Output the [x, y] coordinate of the center of the cell containing the given text.  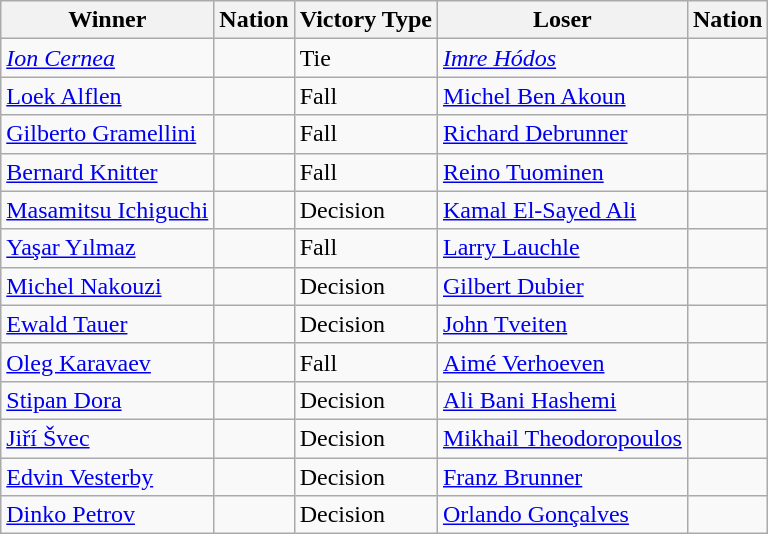
Kamal El-Sayed Ali [562, 210]
Michel Ben Akoun [562, 96]
John Tveiten [562, 324]
Ali Bani Hashemi [562, 400]
Dinko Petrov [108, 515]
Mikhail Theodoropoulos [562, 438]
Imre Hódos [562, 58]
Edvin Vesterby [108, 477]
Bernard Knitter [108, 172]
Loek Alflen [108, 96]
Ewald Tauer [108, 324]
Aimé Verhoeven [562, 362]
Jiří Švec [108, 438]
Victory Type [366, 20]
Stipan Dora [108, 400]
Franz Brunner [562, 477]
Oleg Karavaev [108, 362]
Yaşar Yılmaz [108, 248]
Reino Tuominen [562, 172]
Michel Nakouzi [108, 286]
Tie [366, 58]
Richard Debrunner [562, 134]
Winner [108, 20]
Ion Cernea [108, 58]
Larry Lauchle [562, 248]
Orlando Gonçalves [562, 515]
Loser [562, 20]
Gilberto Gramellini [108, 134]
Masamitsu Ichiguchi [108, 210]
Gilbert Dubier [562, 286]
